Determine the [x, y] coordinate at the center of the cell enclosing the given text.  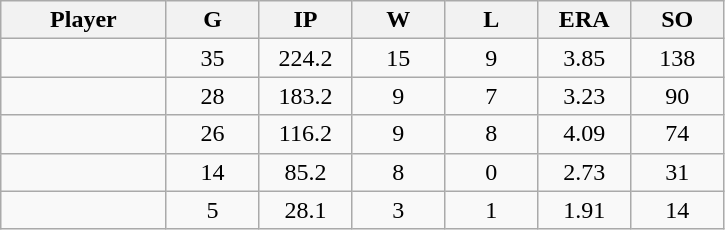
85.2 [306, 172]
3.85 [584, 58]
35 [212, 58]
28 [212, 96]
31 [678, 172]
116.2 [306, 134]
G [212, 20]
28.1 [306, 210]
26 [212, 134]
0 [492, 172]
IP [306, 20]
90 [678, 96]
1.91 [584, 210]
7 [492, 96]
183.2 [306, 96]
1 [492, 210]
224.2 [306, 58]
5 [212, 210]
4.09 [584, 134]
ERA [584, 20]
74 [678, 134]
15 [398, 58]
2.73 [584, 172]
W [398, 20]
L [492, 20]
138 [678, 58]
3 [398, 210]
Player [84, 20]
SO [678, 20]
3.23 [584, 96]
